Locate the cell with the specified text and output its [x, y] center coordinate. 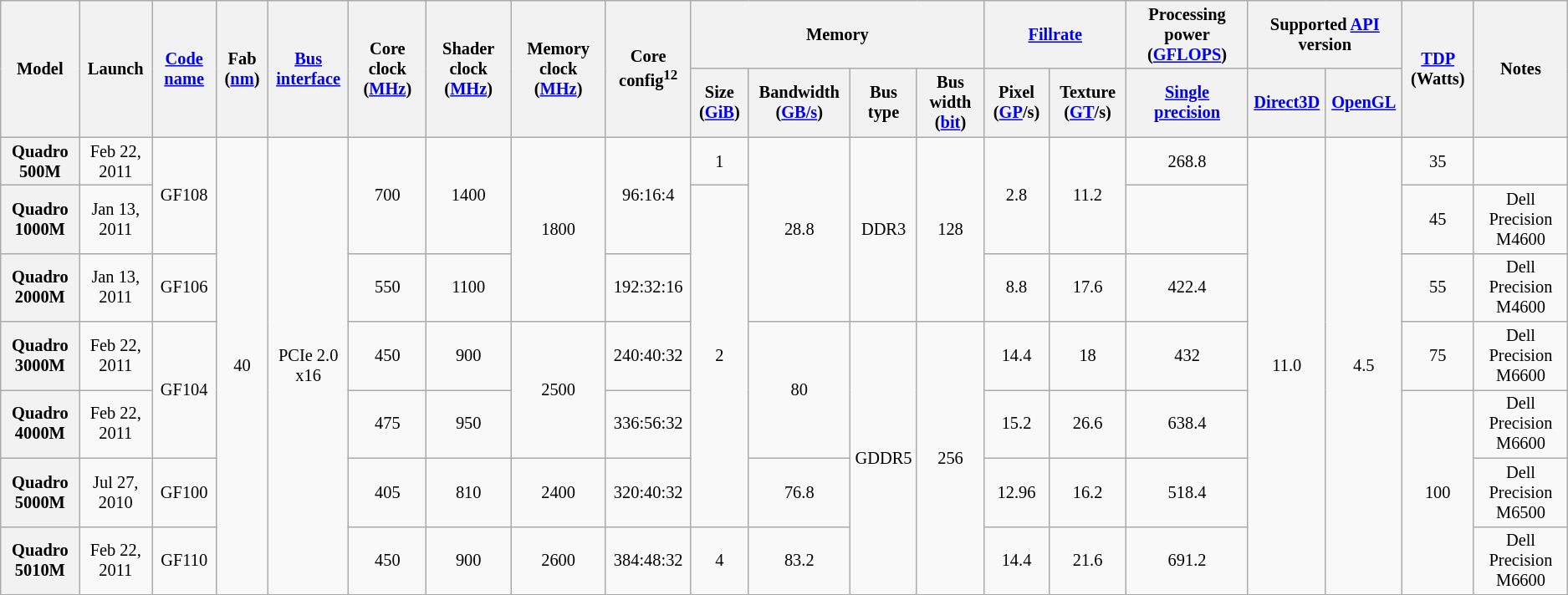
810 [468, 492]
Launch [115, 69]
Size (GiB) [719, 103]
21.6 [1087, 561]
518.4 [1187, 492]
Bus width (bit) [950, 103]
Processing power (GFLOPS) [1187, 34]
DDR3 [884, 229]
Memory clock (MHz) [559, 69]
Pixel (GP/s) [1017, 103]
Notes [1520, 69]
75 [1438, 356]
256 [950, 458]
PCIe 2.0 x16 [308, 366]
2 [719, 355]
26.6 [1087, 424]
11.2 [1087, 196]
268.8 [1187, 161]
384:48:32 [648, 561]
1400 [468, 196]
45 [1438, 219]
76.8 [799, 492]
100 [1438, 491]
320:40:32 [648, 492]
Memory [838, 34]
Supported API version [1325, 34]
11.0 [1286, 366]
691.2 [1187, 561]
Quadro 1000M [40, 219]
1 [719, 161]
Quadro 5010M [40, 561]
422.4 [1187, 287]
8.8 [1017, 287]
Jul 27, 2010 [115, 492]
35 [1438, 161]
GF104 [184, 389]
GDDR5 [884, 458]
Fillrate [1055, 34]
2400 [559, 492]
128 [950, 229]
18 [1087, 356]
Code name [184, 69]
405 [388, 492]
12.96 [1017, 492]
475 [388, 424]
Bus type [884, 103]
Dell Precision M6500 [1520, 492]
GF100 [184, 492]
192:32:16 [648, 287]
4.5 [1363, 366]
1800 [559, 229]
28.8 [799, 229]
336:56:32 [648, 424]
GF108 [184, 196]
Texture (GT/s) [1087, 103]
1100 [468, 287]
550 [388, 287]
Fab (nm) [243, 69]
Bandwidth (GB/s) [799, 103]
4 [719, 561]
638.4 [1187, 424]
950 [468, 424]
17.6 [1087, 287]
15.2 [1017, 424]
Core clock (MHz) [388, 69]
Quadro 2000M [40, 287]
Quadro 3000M [40, 356]
240:40:32 [648, 356]
2500 [559, 389]
432 [1187, 356]
80 [799, 389]
Bus interface [308, 69]
Direct3D [1286, 103]
Quadro 500M [40, 161]
OpenGL [1363, 103]
16.2 [1087, 492]
40 [243, 366]
96:16:4 [648, 196]
GF106 [184, 287]
Single precision [1187, 103]
700 [388, 196]
Model [40, 69]
2.8 [1017, 196]
Quadro 5000M [40, 492]
83.2 [799, 561]
Shader clock (MHz) [468, 69]
GF110 [184, 561]
Core config12 [648, 69]
TDP (Watts) [1438, 69]
2600 [559, 561]
55 [1438, 287]
Quadro 4000M [40, 424]
